Scan for the cell matching the given text and deliver its [x, y] coordinate at center. 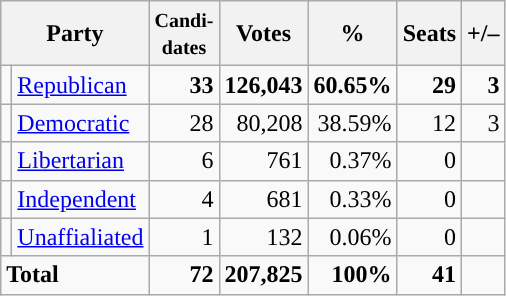
29 [429, 85]
681 [264, 199]
4 [184, 199]
100% [352, 275]
0.06% [352, 237]
12 [429, 123]
41 [429, 275]
Libertarian [80, 161]
Party [75, 34]
Votes [264, 34]
Unaffialiated [80, 237]
Total [75, 275]
Seats [429, 34]
60.65% [352, 85]
Candi-dates [184, 34]
Republican [80, 85]
207,825 [264, 275]
+/– [484, 34]
0.33% [352, 199]
Democratic [80, 123]
761 [264, 161]
80,208 [264, 123]
0.37% [352, 161]
38.59% [352, 123]
72 [184, 275]
1 [184, 237]
Independent [80, 199]
28 [184, 123]
132 [264, 237]
33 [184, 85]
126,043 [264, 85]
6 [184, 161]
% [352, 34]
